Pinpoint the cell where the given text exists, returning its (x, y) midpoint coordinate. 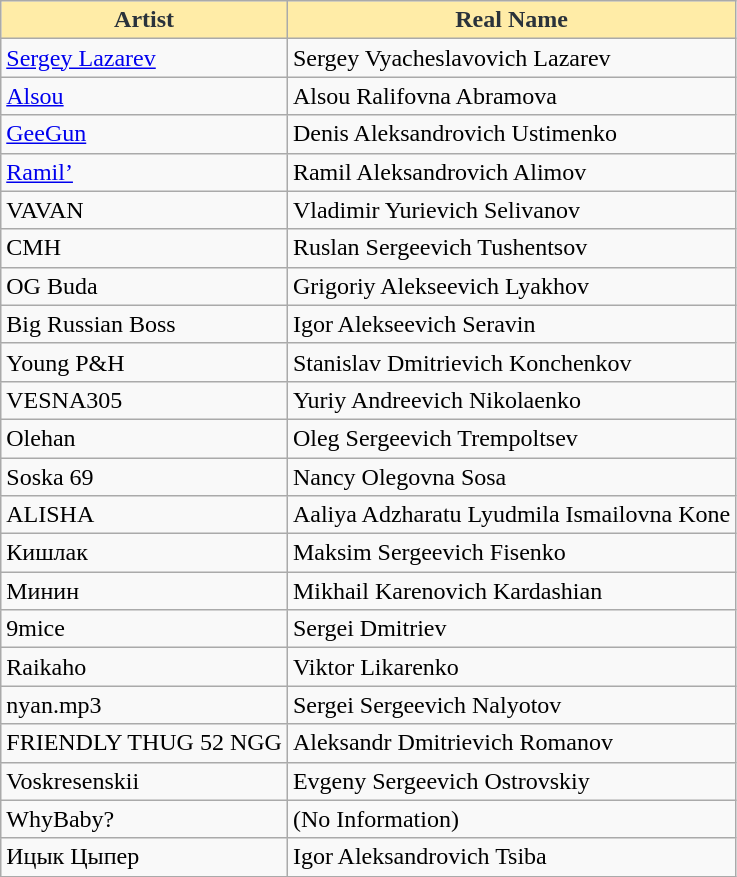
Maksim Sergeevich Fisenko (511, 553)
Igor Aleksandrovich Tsiba (511, 857)
Evgeny Sergeevich Ostrovskiy (511, 781)
Sergei Sergeevich Nalyotov (511, 705)
Aaliya Adzharatu Lyudmila Ismailovna Kone (511, 515)
WhyBaby? (144, 819)
Oleg Sergeevich Trempoltsev (511, 438)
Igor Alekseevich Seravin (511, 324)
Young P&H (144, 362)
Viktor Likarenko (511, 667)
Ruslan Sergeevich Tushentsov (511, 248)
OG Buda (144, 286)
Sergey Lazarev (144, 58)
Big Russian Boss (144, 324)
GeeGun (144, 134)
Ramil Aleksandrovich Alimov (511, 172)
(No Information) (511, 819)
Artist (144, 20)
Aleksandr Dmitrievich Romanov (511, 743)
Vladimir Yurievich Selivanov (511, 210)
Raikaho (144, 667)
9mice (144, 629)
Yuriy Andreevich Nikolaenko (511, 400)
FRIENDLY THUG 52 NGG (144, 743)
Soska 69 (144, 477)
VAVAN (144, 210)
Grigoriy Alekseevich Lyakhov (511, 286)
ALISHA (144, 515)
Alsou Ralifovna Abramova (511, 96)
nyan.mp3 (144, 705)
Olehan (144, 438)
Alsou (144, 96)
Nancy Olegovna Sosa (511, 477)
Real Name (511, 20)
Минин (144, 591)
VESNA305 (144, 400)
Кишлак (144, 553)
Denis Aleksandrovich Ustimenko (511, 134)
Stanislav Dmitrievich Konchenkov (511, 362)
Mikhail Karenovich Kardashian (511, 591)
Voskresenskii (144, 781)
Ицык Цыпер (144, 857)
Ramil’ (144, 172)
CMH (144, 248)
Sergey Vyacheslavovich Lazarev (511, 58)
Sergei Dmitriev (511, 629)
